Return [X, Y] of the center of cell containing provided text 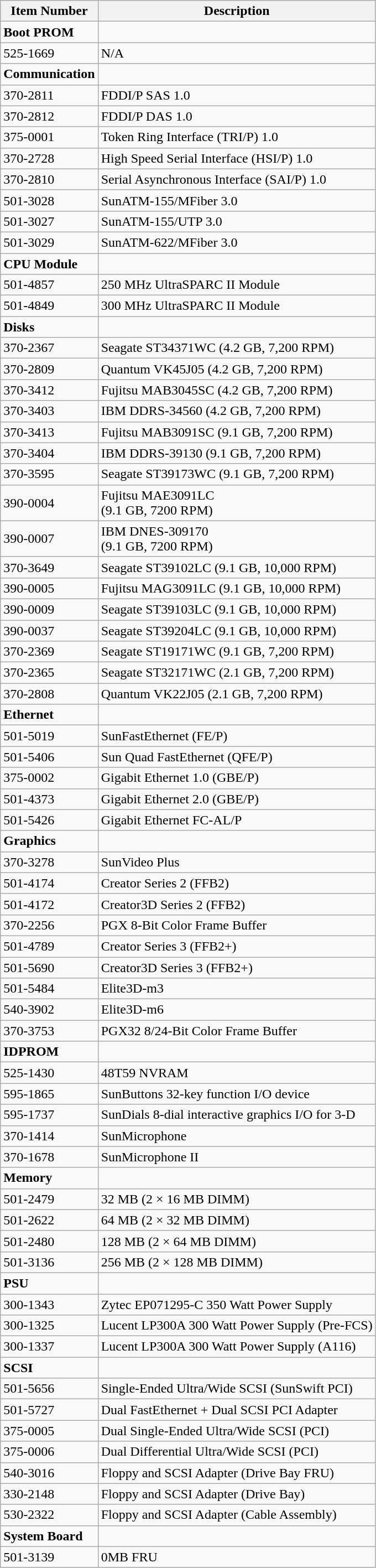
300-1337 [49, 1347]
Memory [49, 1178]
525-1669 [49, 53]
501-5019 [49, 736]
530-2322 [49, 1515]
Fujitsu MAE3091LC(9.1 GB, 7200 RPM) [237, 502]
390-0009 [49, 609]
48T59 NVRAM [237, 1073]
SunATM-155/UTP 3.0 [237, 221]
370-2365 [49, 673]
370-2812 [49, 116]
Zytec EP071295-C 350 Watt Power Supply [237, 1304]
501-5426 [49, 820]
595-1865 [49, 1094]
Sun Quad FastEthernet (QFE/P) [237, 757]
370-2367 [49, 348]
Seagate ST39173WC (9.1 GB, 7,200 RPM) [237, 474]
Fujitsu MAB3045SC (4.2 GB, 7,200 RPM) [237, 390]
370-3412 [49, 390]
Lucent LP300A 300 Watt Power Supply (Pre-FCS) [237, 1326]
Floppy and SCSI Adapter (Drive Bay) [237, 1494]
390-0005 [49, 588]
370-1678 [49, 1157]
SunMicrophone [237, 1136]
Gigabit Ethernet 2.0 (GBE/P) [237, 799]
501-3027 [49, 221]
370-2369 [49, 652]
Creator Series 3 (FFB2+) [237, 946]
Disks [49, 327]
Item Number [49, 11]
501-5690 [49, 968]
501-5727 [49, 1410]
Floppy and SCSI Adapter (Drive Bay FRU) [237, 1473]
Seagate ST39102LC (9.1 GB, 10,000 RPM) [237, 567]
300-1343 [49, 1304]
High Speed Serial Interface (HSI/P) 1.0 [237, 158]
Gigabit Ethernet FC-AL/P [237, 820]
375-0001 [49, 137]
SCSI [49, 1368]
Description [237, 11]
Seagate ST19171WC (9.1 GB, 7,200 RPM) [237, 652]
Elite3D-m6 [237, 1010]
Graphics [49, 841]
525-1430 [49, 1073]
32 MB (2 × 16 MB DIMM) [237, 1199]
PGX32 8/24-Bit Color Frame Buffer [237, 1031]
SunButtons 32-key function I/O device [237, 1094]
Communication [49, 74]
Quantum VK22J05 (2.1 GB, 7,200 RPM) [237, 694]
370-2728 [49, 158]
370-1414 [49, 1136]
501-4857 [49, 285]
390-0037 [49, 630]
Single-Ended Ultra/Wide SCSI (SunSwift PCI) [237, 1389]
370-3278 [49, 862]
Lucent LP300A 300 Watt Power Supply (A116) [237, 1347]
Boot PROM [49, 32]
Serial Asynchronous Interface (SAI/P) 1.0 [237, 179]
540-3016 [49, 1473]
375-0005 [49, 1431]
501-4789 [49, 946]
SunMicrophone II [237, 1157]
501-4849 [49, 306]
Creator3D Series 3 (FFB2+) [237, 968]
FDDI/P SAS 1.0 [237, 95]
SunFastEthernet (FE/P) [237, 736]
370-2808 [49, 694]
501-2479 [49, 1199]
Token Ring Interface (TRI/P) 1.0 [237, 137]
370-2810 [49, 179]
390-0004 [49, 502]
Floppy and SCSI Adapter (Cable Assembly) [237, 1515]
Creator Series 2 (FFB2) [237, 883]
375-0006 [49, 1452]
Elite3D-m3 [237, 989]
Dual Differential Ultra/Wide SCSI (PCI) [237, 1452]
370-3413 [49, 432]
IBM DNES-309170(9.1 GB, 7200 RPM) [237, 539]
370-3649 [49, 567]
Creator3D Series 2 (FFB2) [237, 904]
501-5406 [49, 757]
Dual Single-Ended Ultra/Wide SCSI (PCI) [237, 1431]
IBM DDRS-39130 (9.1 GB, 7,200 RPM) [237, 453]
System Board [49, 1536]
501-4172 [49, 904]
300 MHz UltraSPARC II Module [237, 306]
Quantum VK45J05 (4.2 GB, 7,200 RPM) [237, 369]
SunDials 8-dial interactive graphics I/O for 3-D [237, 1115]
375-0002 [49, 778]
501-2622 [49, 1220]
501-3028 [49, 200]
FDDI/P DAS 1.0 [237, 116]
Gigabit Ethernet 1.0 (GBE/P) [237, 778]
128 MB (2 × 64 MB DIMM) [237, 1241]
501-4373 [49, 799]
370-3753 [49, 1031]
IDPROM [49, 1052]
PGX 8-Bit Color Frame Buffer [237, 925]
501-4174 [49, 883]
330-2148 [49, 1494]
300-1325 [49, 1326]
64 MB (2 × 32 MB DIMM) [237, 1220]
Seagate ST32171WC (2.1 GB, 7,200 RPM) [237, 673]
370-3403 [49, 411]
Ethernet [49, 715]
Fujitsu MAG3091LC (9.1 GB, 10,000 RPM) [237, 588]
501-3139 [49, 1557]
370-2809 [49, 369]
501-3029 [49, 242]
Fujitsu MAB3091SC (9.1 GB, 7,200 RPM) [237, 432]
Seagate ST39103LC (9.1 GB, 10,000 RPM) [237, 609]
0MB FRU [237, 1557]
256 MB (2 × 128 MB DIMM) [237, 1262]
IBM DDRS-34560 (4.2 GB, 7,200 RPM) [237, 411]
SunVideo Plus [237, 862]
370-3595 [49, 474]
SunATM-155/MFiber 3.0 [237, 200]
501-3136 [49, 1262]
501-2480 [49, 1241]
370-2811 [49, 95]
370-3404 [49, 453]
595-1737 [49, 1115]
Seagate ST34371WC (4.2 GB, 7,200 RPM) [237, 348]
Dual FastEthernet + Dual SCSI PCI Adapter [237, 1410]
501-5484 [49, 989]
CPU Module [49, 264]
Seagate ST39204LC (9.1 GB, 10,000 RPM) [237, 630]
390-0007 [49, 539]
SunATM-622/MFiber 3.0 [237, 242]
370-2256 [49, 925]
501-5656 [49, 1389]
PSU [49, 1283]
540-3902 [49, 1010]
250 MHz UltraSPARC II Module [237, 285]
N/A [237, 53]
